Provide the (X, Y) coordinate of the cell's center where the given text is located.  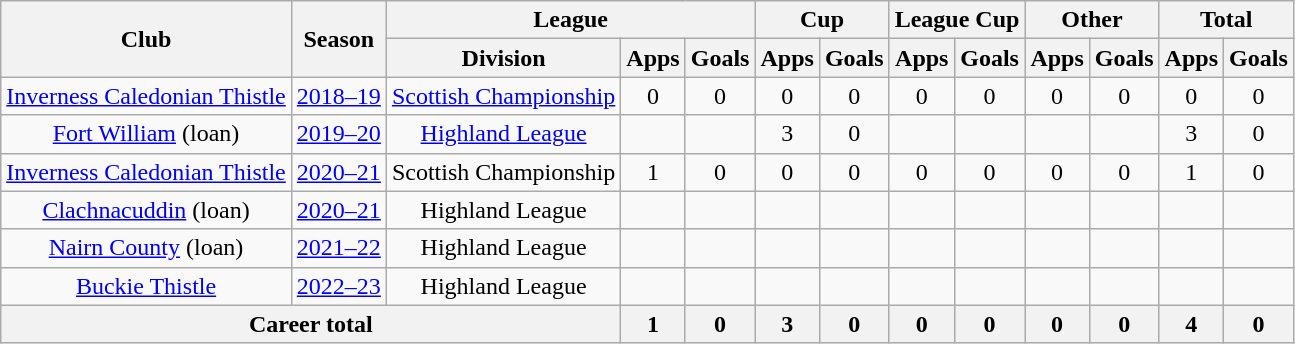
League Cup (957, 20)
2022–23 (338, 286)
Buckie Thistle (146, 286)
4 (1191, 324)
Season (338, 39)
2021–22 (338, 248)
2019–20 (338, 134)
Total (1226, 20)
2018–19 (338, 96)
Fort William (loan) (146, 134)
Division (503, 58)
Club (146, 39)
League (570, 20)
Career total (311, 324)
Other (1092, 20)
Nairn County (loan) (146, 248)
Cup (822, 20)
Clachnacuddin (loan) (146, 210)
